Return the (X, Y) coordinate for the center point of the cell that contains the specified text.  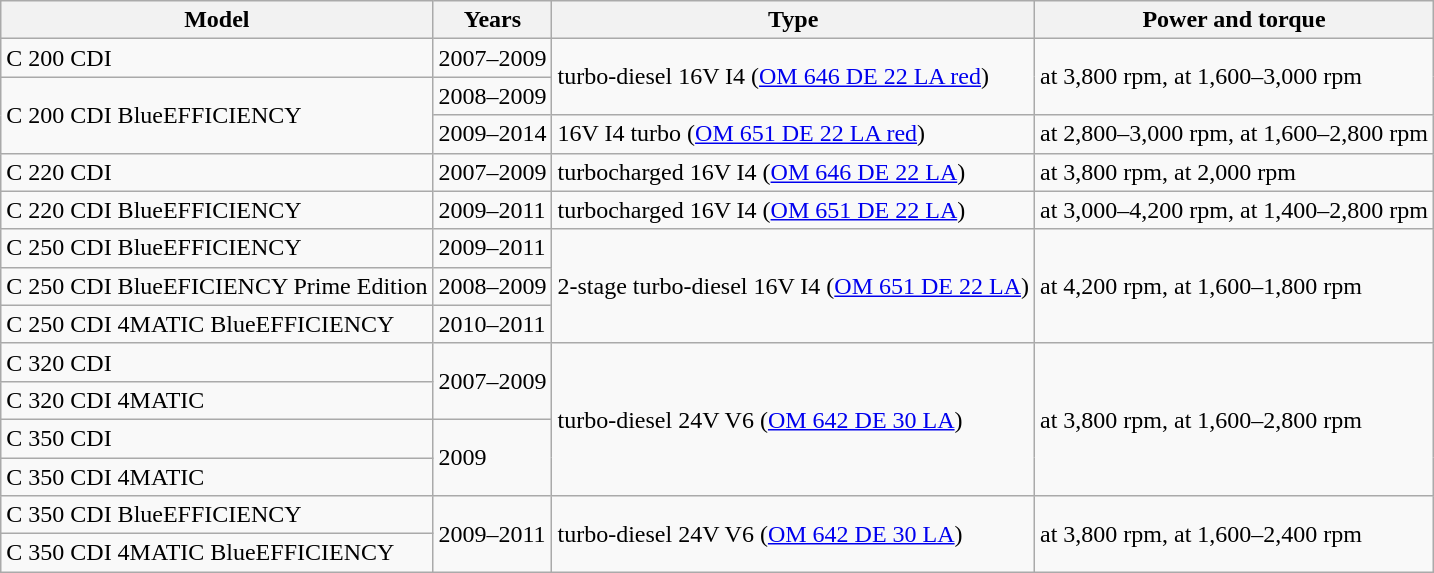
at 3,800 rpm, at 1,600–2,400 rpm (1234, 534)
at 4,200 rpm, at 1,600–1,800 rpm (1234, 286)
Type (794, 20)
C 350 CDI 4MATIC (217, 477)
C 350 CDI 4MATIC BlueEFFICIENCY (217, 553)
Model (217, 20)
Power and torque (1234, 20)
2010–2011 (492, 324)
2009 (492, 457)
C 350 CDI (217, 438)
16V I4 turbo (OM 651 DE 22 LA red) (794, 134)
C 200 CDI (217, 58)
C 200 CDI BlueEFFICIENCY (217, 115)
2009–2014 (492, 134)
C 220 CDI BlueEFFICIENCY (217, 210)
turbocharged 16V I4 (OM 651 DE 22 LA) (794, 210)
C 250 CDI BlueEFICIENCY Prime Edition (217, 286)
at 3,800 rpm, at 1,600–3,000 rpm (1234, 77)
2-stage turbo-diesel 16V I4 (OM 651 DE 22 LA) (794, 286)
C 320 CDI 4MATIC (217, 400)
at 2,800–3,000 rpm, at 1,600–2,800 rpm (1234, 134)
at 3,800 rpm, at 2,000 rpm (1234, 172)
turbocharged 16V I4 (OM 646 DE 22 LA) (794, 172)
C 320 CDI (217, 362)
turbo-diesel 16V I4 (OM 646 DE 22 LA red) (794, 77)
at 3,800 rpm, at 1,600–2,800 rpm (1234, 419)
C 250 CDI BlueEFFICIENCY (217, 248)
Years (492, 20)
C 350 CDI BlueEFFICIENCY (217, 515)
C 220 CDI (217, 172)
C 250 CDI 4MATIC BlueEFFICIENCY (217, 324)
at 3,000–4,200 rpm, at 1,400–2,800 rpm (1234, 210)
